From the cell containing the given text, extract its center point as [x, y] coordinate. 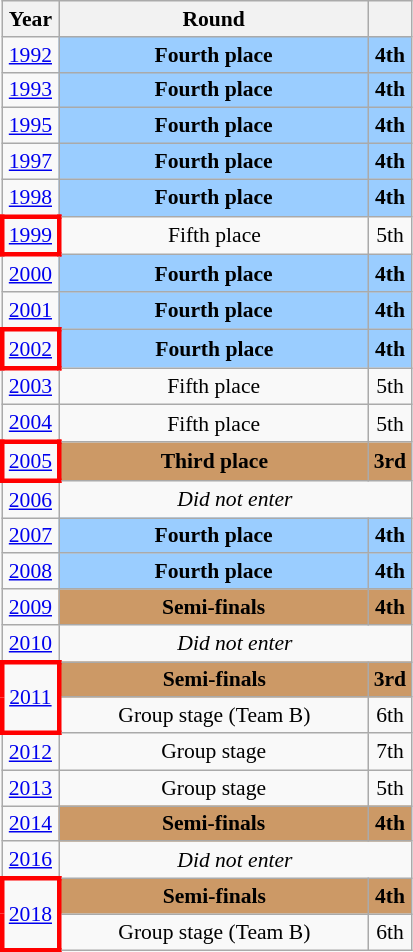
1998 [30, 198]
Year [30, 19]
2014 [30, 824]
2010 [30, 644]
2007 [30, 536]
Round [214, 19]
2008 [30, 572]
1993 [30, 90]
2012 [30, 752]
2001 [30, 310]
2005 [30, 462]
1999 [30, 236]
1992 [30, 55]
1995 [30, 126]
2011 [30, 698]
2009 [30, 607]
2006 [30, 500]
1997 [30, 162]
2002 [30, 348]
7th [390, 752]
2016 [30, 860]
2013 [30, 788]
2004 [30, 424]
2000 [30, 274]
Third place [214, 462]
2003 [30, 386]
2018 [30, 914]
